Scan for the cell matching the given text and deliver its [X, Y] coordinate at center. 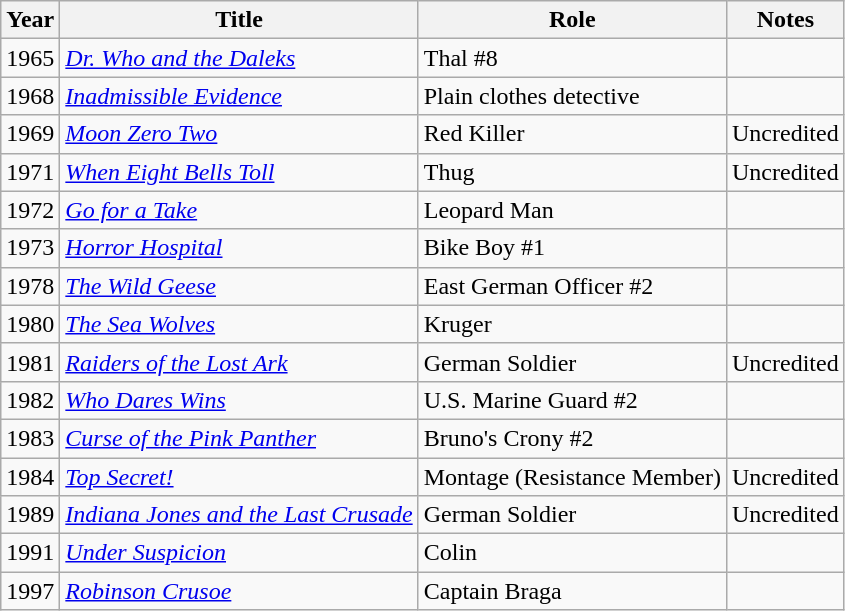
1969 [30, 134]
Colin [572, 553]
Curse of the Pink Panther [239, 438]
Plain clothes detective [572, 96]
Thug [572, 172]
1968 [30, 96]
Leopard Man [572, 210]
Notes [785, 20]
Kruger [572, 324]
Go for a Take [239, 210]
Who Dares Wins [239, 400]
1965 [30, 58]
Dr. Who and the Daleks [239, 58]
Captain Braga [572, 591]
Horror Hospital [239, 248]
Bruno's Crony #2 [572, 438]
Under Suspicion [239, 553]
Raiders of the Lost Ark [239, 362]
Red Killer [572, 134]
When Eight Bells Toll [239, 172]
Year [30, 20]
The Wild Geese [239, 286]
Indiana Jones and the Last Crusade [239, 515]
Moon Zero Two [239, 134]
Montage (Resistance Member) [572, 477]
1972 [30, 210]
Title [239, 20]
Thal #8 [572, 58]
1989 [30, 515]
1991 [30, 553]
U.S. Marine Guard #2 [572, 400]
Robinson Crusoe [239, 591]
Role [572, 20]
Bike Boy #1 [572, 248]
1982 [30, 400]
Top Secret! [239, 477]
1983 [30, 438]
1984 [30, 477]
Inadmissible Evidence [239, 96]
The Sea Wolves [239, 324]
1978 [30, 286]
East German Officer #2 [572, 286]
1980 [30, 324]
1997 [30, 591]
1981 [30, 362]
1973 [30, 248]
1971 [30, 172]
